Return [X, Y] of the center of cell containing provided text 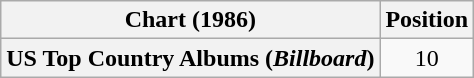
Position [427, 20]
Chart (1986) [190, 20]
US Top Country Albums (Billboard) [190, 58]
10 [427, 58]
